For the text-containing cell, return its midpoint in [X, Y] coordinate format. 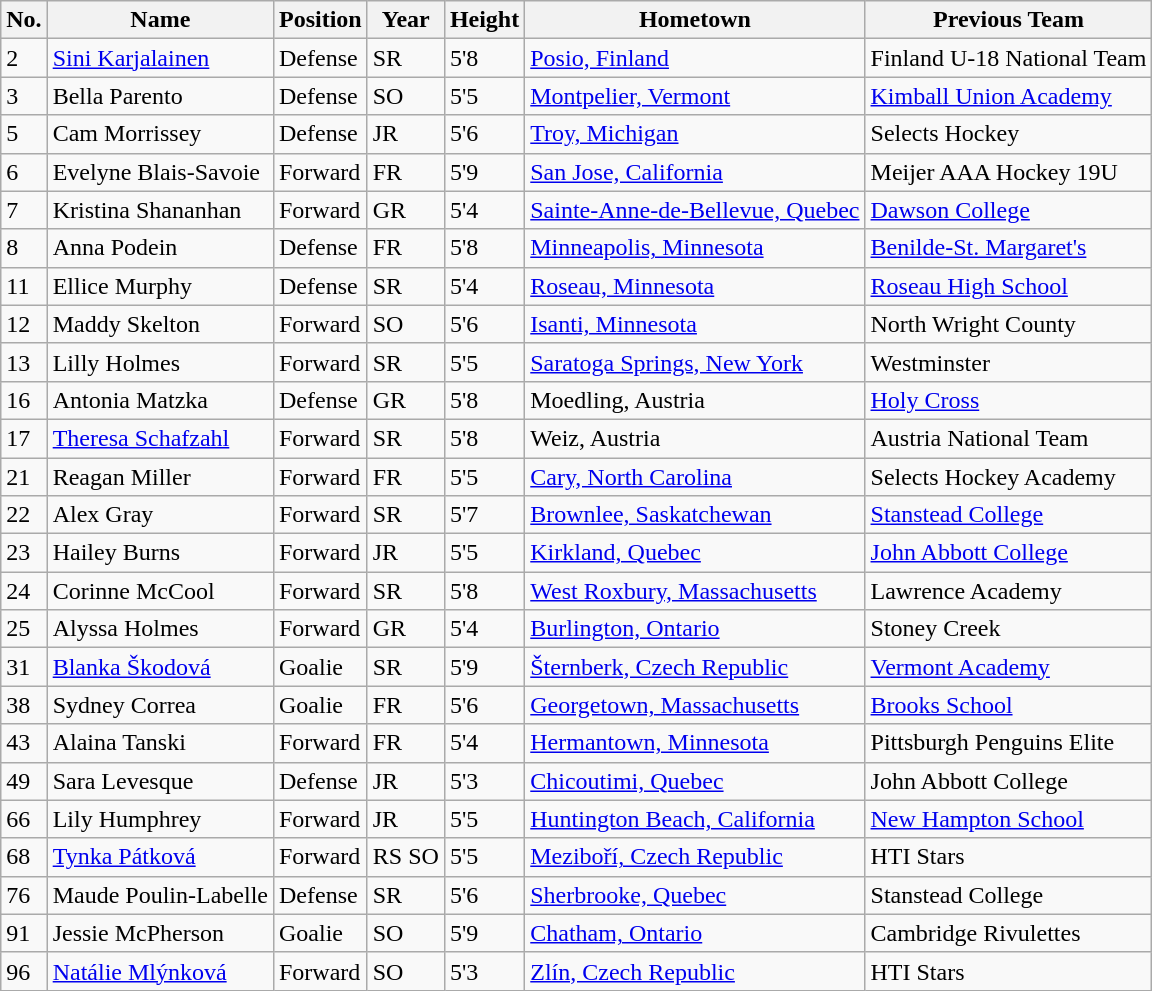
Hermantown, Minnesota [695, 743]
Kirkland, Quebec [695, 553]
43 [24, 743]
Holy Cross [1008, 400]
3 [24, 96]
Selects Hockey Academy [1008, 477]
Sara Levesque [160, 781]
Blanka Škodová [160, 667]
Chatham, Ontario [695, 933]
RS SO [406, 857]
Kristina Shananhan [160, 210]
San Jose, California [695, 172]
Benilde-St. Margaret's [1008, 248]
West Roxbury, Massachusetts [695, 591]
24 [24, 591]
New Hampton School [1008, 819]
Theresa Schafzahl [160, 438]
25 [24, 629]
17 [24, 438]
Brooks School [1008, 705]
Antonia Matzka [160, 400]
23 [24, 553]
Huntington Beach, California [695, 819]
11 [24, 286]
Hometown [695, 20]
Cam Morrissey [160, 134]
Pittsburgh Penguins Elite [1008, 743]
7 [24, 210]
Tynka Pátková [160, 857]
No. [24, 20]
5 [24, 134]
Sini Karjalainen [160, 58]
Alyssa Holmes [160, 629]
38 [24, 705]
Burlington, Ontario [695, 629]
66 [24, 819]
Previous Team [1008, 20]
6 [24, 172]
96 [24, 971]
Kimball Union Academy [1008, 96]
Ellice Murphy [160, 286]
Westminster [1008, 362]
Georgetown, Massachusetts [695, 705]
Year [406, 20]
Posio, Finland [695, 58]
Hailey Burns [160, 553]
Chicoutimi, Quebec [695, 781]
Height [484, 20]
68 [24, 857]
Bella Parento [160, 96]
Finland U-18 National Team [1008, 58]
31 [24, 667]
Meziboří, Czech Republic [695, 857]
Lily Humphrey [160, 819]
Cambridge Rivulettes [1008, 933]
22 [24, 515]
Isanti, Minnesota [695, 324]
Natálie Mlýnková [160, 971]
Corinne McCool [160, 591]
Troy, Michigan [695, 134]
Sydney Correa [160, 705]
91 [24, 933]
Lilly Holmes [160, 362]
13 [24, 362]
49 [24, 781]
5'7 [484, 515]
12 [24, 324]
21 [24, 477]
Minneapolis, Minnesota [695, 248]
Evelyne Blais-Savoie [160, 172]
Šternberk, Czech Republic [695, 667]
8 [24, 248]
Alaina Tanski [160, 743]
Reagan Miller [160, 477]
Lawrence Academy [1008, 591]
76 [24, 895]
Zlín, Czech Republic [695, 971]
Saratoga Springs, New York [695, 362]
Selects Hockey [1008, 134]
Position [320, 20]
Maude Poulin-Labelle [160, 895]
Anna Podein [160, 248]
Roseau, Minnesota [695, 286]
Moedling, Austria [695, 400]
Sainte-Anne-de-Bellevue, Quebec [695, 210]
Cary, North Carolina [695, 477]
Name [160, 20]
Montpelier, Vermont [695, 96]
Austria National Team [1008, 438]
Roseau High School [1008, 286]
North Wright County [1008, 324]
Meijer AAA Hockey 19U [1008, 172]
2 [24, 58]
Sherbrooke, Quebec [695, 895]
Vermont Academy [1008, 667]
Maddy Skelton [160, 324]
Dawson College [1008, 210]
Weiz, Austria [695, 438]
Stoney Creek [1008, 629]
16 [24, 400]
Brownlee, Saskatchewan [695, 515]
Alex Gray [160, 515]
Jessie McPherson [160, 933]
